For the text-containing cell, return its midpoint in [x, y] coordinate format. 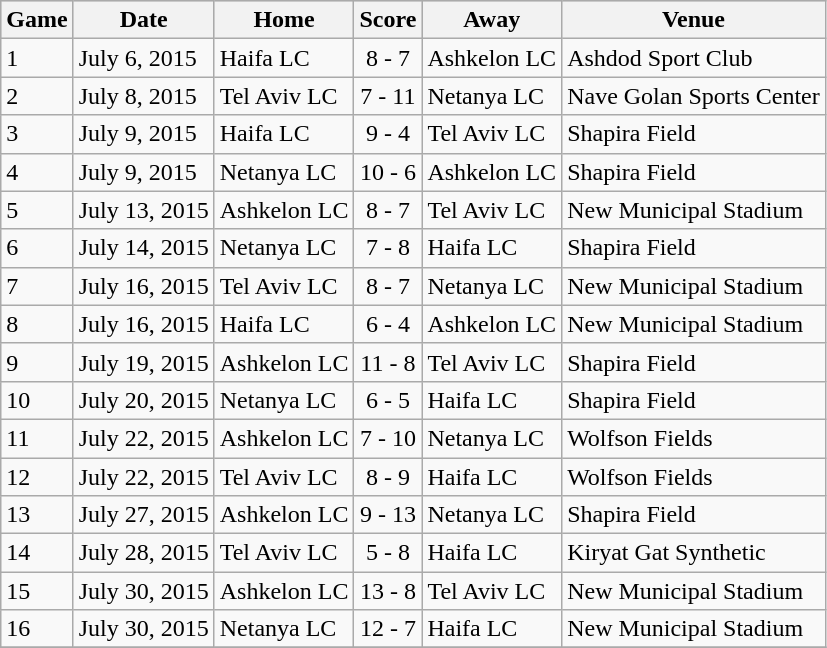
12 - 7 [388, 629]
7 - 10 [388, 438]
5 - 8 [388, 553]
7 - 8 [388, 248]
Nave Golan Sports Center [694, 96]
9 [37, 362]
3 [37, 134]
July 14, 2015 [144, 248]
July 27, 2015 [144, 515]
Ashdod Sport Club [694, 58]
1 [37, 58]
10 - 6 [388, 172]
5 [37, 210]
July 8, 2015 [144, 96]
Kiryat Gat Synthetic [694, 553]
13 - 8 [388, 591]
9 - 13 [388, 515]
Home [284, 20]
Away [492, 20]
July 19, 2015 [144, 362]
13 [37, 515]
9 - 4 [388, 134]
Score [388, 20]
16 [37, 629]
Game [37, 20]
14 [37, 553]
7 [37, 286]
15 [37, 591]
Venue [694, 20]
8 [37, 324]
4 [37, 172]
Date [144, 20]
12 [37, 477]
11 [37, 438]
8 - 9 [388, 477]
July 13, 2015 [144, 210]
2 [37, 96]
7 - 11 [388, 96]
July 20, 2015 [144, 400]
6 - 5 [388, 400]
6 [37, 248]
July 28, 2015 [144, 553]
July 6, 2015 [144, 58]
6 - 4 [388, 324]
11 - 8 [388, 362]
10 [37, 400]
